Return the [x, y] coordinate for the center point of the cell that contains the specified text.  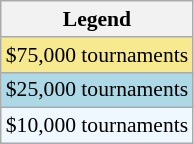
$25,000 tournaments [97, 90]
Legend [97, 19]
$10,000 tournaments [97, 126]
$75,000 tournaments [97, 55]
